Find where the given text appears and provide that cell's center as [X, Y] coordinate. 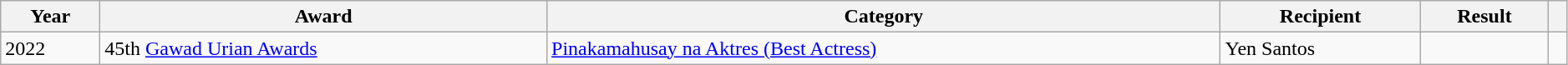
Recipient [1320, 17]
45th Gawad Urian Awards [324, 48]
Award [324, 17]
Yen Santos [1320, 48]
Year [50, 17]
Category [884, 17]
2022 [50, 48]
Pinakamahusay na Aktres (Best Actress) [884, 48]
Result [1484, 17]
